Scan for the cell matching the given text and deliver its (X, Y) coordinate at center. 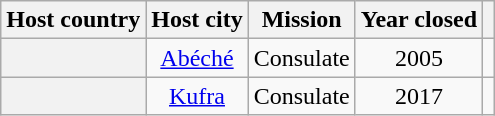
Mission (302, 20)
Abéché (197, 58)
2017 (418, 96)
2005 (418, 58)
Host city (197, 20)
Kufra (197, 96)
Year closed (418, 20)
Host country (74, 20)
